Return the [X, Y] coordinate for the center point of the cell that contains the specified text.  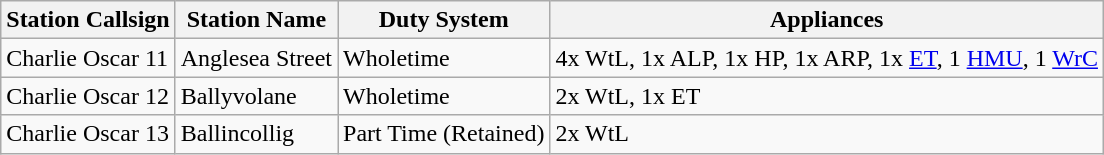
Appliances [827, 20]
Charlie Oscar 13 [88, 134]
Station Name [256, 20]
Station Callsign [88, 20]
Ballyvolane [256, 96]
Charlie Oscar 12 [88, 96]
Charlie Oscar 11 [88, 58]
4x WtL, 1x ALP, 1x HP, 1x ARP, 1x ET, 1 HMU, 1 WrC [827, 58]
2x WtL, 1x ET [827, 96]
2x WtL [827, 134]
Part Time (Retained) [444, 134]
Anglesea Street [256, 58]
Duty System [444, 20]
Ballincollig [256, 134]
